Return the [x, y] coordinate for the center point of the cell that contains the specified text.  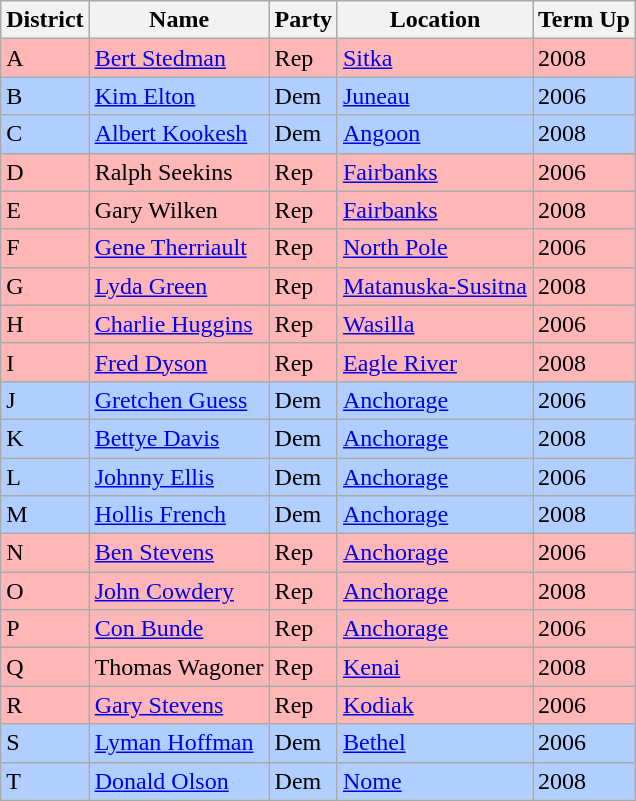
Ben Stevens [179, 553]
Q [45, 667]
P [45, 629]
I [45, 362]
Lyman Hoffman [179, 743]
Location [434, 20]
Bert Stedman [179, 58]
Thomas Wagoner [179, 667]
Eagle River [434, 362]
Term Up [584, 20]
Sitka [434, 58]
Matanuska-Susitna [434, 286]
T [45, 781]
Juneau [434, 96]
Nome [434, 781]
John Cowdery [179, 591]
S [45, 743]
H [45, 324]
G [45, 286]
Gene Therriault [179, 248]
Kenai [434, 667]
District [45, 20]
Gary Stevens [179, 705]
Name [179, 20]
Con Bunde [179, 629]
Gary Wilken [179, 210]
D [45, 172]
Party [303, 20]
J [45, 400]
K [45, 438]
Ralph Seekins [179, 172]
Johnny Ellis [179, 477]
Gretchen Guess [179, 400]
Fred Dyson [179, 362]
C [45, 134]
Charlie Huggins [179, 324]
E [45, 210]
L [45, 477]
Albert Kookesh [179, 134]
F [45, 248]
A [45, 58]
Bethel [434, 743]
Bettye Davis [179, 438]
Kim Elton [179, 96]
B [45, 96]
R [45, 705]
Lyda Green [179, 286]
Kodiak [434, 705]
Wasilla [434, 324]
Hollis French [179, 515]
O [45, 591]
M [45, 515]
Angoon [434, 134]
North Pole [434, 248]
N [45, 553]
Donald Olson [179, 781]
